Pinpoint the cell where the given text exists, returning its [X, Y] midpoint coordinate. 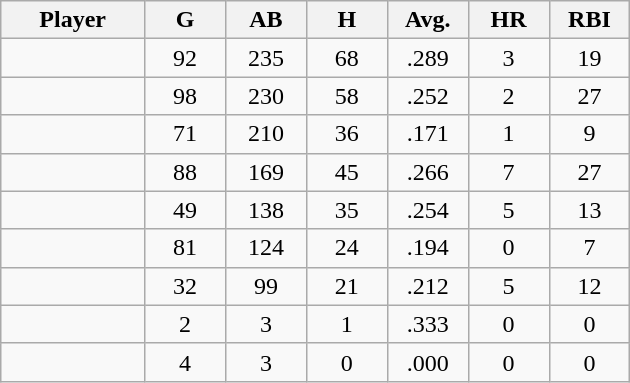
Avg. [428, 20]
.289 [428, 58]
235 [266, 58]
.266 [428, 172]
98 [186, 96]
.333 [428, 324]
13 [590, 210]
138 [266, 210]
19 [590, 58]
49 [186, 210]
124 [266, 248]
36 [346, 134]
HR [508, 20]
AB [266, 20]
99 [266, 286]
21 [346, 286]
71 [186, 134]
4 [186, 362]
169 [266, 172]
RBI [590, 20]
32 [186, 286]
35 [346, 210]
45 [346, 172]
.252 [428, 96]
58 [346, 96]
.254 [428, 210]
88 [186, 172]
9 [590, 134]
12 [590, 286]
.212 [428, 286]
Player [73, 20]
92 [186, 58]
.171 [428, 134]
.000 [428, 362]
G [186, 20]
81 [186, 248]
.194 [428, 248]
68 [346, 58]
H [346, 20]
230 [266, 96]
210 [266, 134]
24 [346, 248]
